Return (x, y) of the center of cell containing provided text 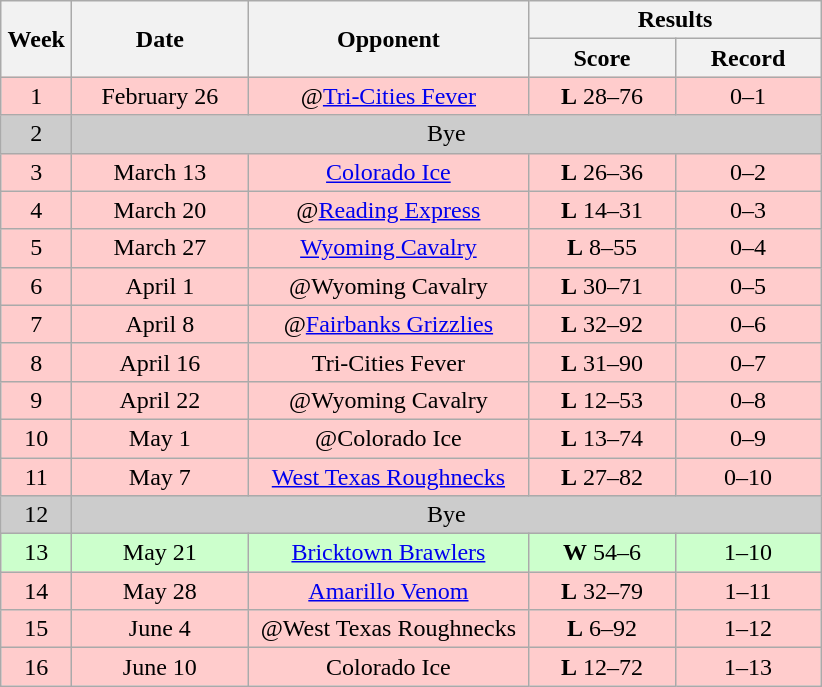
3 (36, 172)
February 26 (160, 96)
May 21 (160, 553)
L 6–92 (602, 629)
L 28–76 (602, 96)
May 7 (160, 477)
West Texas Roughnecks (388, 477)
L 31–90 (602, 362)
8 (36, 362)
0–3 (748, 210)
May 28 (160, 591)
April 1 (160, 286)
L 12–53 (602, 400)
Opponent (388, 39)
11 (36, 477)
L 30–71 (602, 286)
9 (36, 400)
May 1 (160, 438)
Bricktown Brawlers (388, 553)
12 (36, 515)
June 4 (160, 629)
7 (36, 324)
0–6 (748, 324)
L 13–74 (602, 438)
0–5 (748, 286)
L 32–92 (602, 324)
@Fairbanks Grizzlies (388, 324)
1 (36, 96)
0–7 (748, 362)
1–13 (748, 667)
2 (36, 134)
0–2 (748, 172)
March 27 (160, 248)
June 10 (160, 667)
March 13 (160, 172)
Date (160, 39)
Tri-Cities Fever (388, 362)
@Tri-Cities Fever (388, 96)
1–12 (748, 629)
L 32–79 (602, 591)
March 20 (160, 210)
5 (36, 248)
Results (675, 20)
Record (748, 58)
15 (36, 629)
0–10 (748, 477)
Score (602, 58)
L 8–55 (602, 248)
April 8 (160, 324)
6 (36, 286)
W 54–6 (602, 553)
0–1 (748, 96)
@West Texas Roughnecks (388, 629)
Week (36, 39)
14 (36, 591)
L 26–36 (602, 172)
10 (36, 438)
0–4 (748, 248)
0–9 (748, 438)
0–8 (748, 400)
Wyoming Cavalry (388, 248)
13 (36, 553)
Amarillo Venom (388, 591)
April 22 (160, 400)
April 16 (160, 362)
@Reading Express (388, 210)
16 (36, 667)
L 27–82 (602, 477)
1–11 (748, 591)
4 (36, 210)
L 14–31 (602, 210)
L 12–72 (602, 667)
@Colorado Ice (388, 438)
1–10 (748, 553)
